Extract the [X, Y] coordinate from the center of the cell holding the provided text.  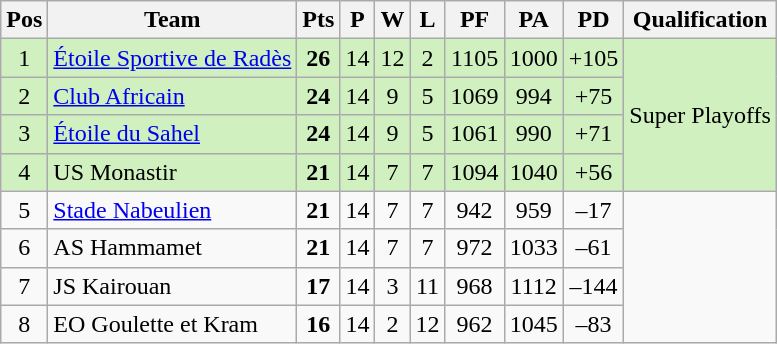
959 [534, 210]
4 [24, 172]
P [358, 20]
26 [318, 58]
Team [172, 20]
1040 [534, 172]
–17 [594, 210]
1033 [534, 248]
AS Hammamet [172, 248]
1105 [474, 58]
+75 [594, 96]
Étoile Sportive de Radès [172, 58]
Qualification [700, 20]
8 [24, 324]
1000 [534, 58]
Super Playoffs [700, 115]
962 [474, 324]
1 [24, 58]
+71 [594, 134]
–83 [594, 324]
994 [534, 96]
+105 [594, 58]
17 [318, 286]
942 [474, 210]
+56 [594, 172]
972 [474, 248]
US Monastir [172, 172]
1069 [474, 96]
Stade Nabeulien [172, 210]
Club Africain [172, 96]
16 [318, 324]
Pts [318, 20]
PA [534, 20]
–61 [594, 248]
–144 [594, 286]
Pos [24, 20]
1045 [534, 324]
968 [474, 286]
EO Goulette et Kram [172, 324]
W [392, 20]
990 [534, 134]
Étoile du Sahel [172, 134]
1094 [474, 172]
JS Kairouan [172, 286]
6 [24, 248]
L [428, 20]
11 [428, 286]
PF [474, 20]
1112 [534, 286]
PD [594, 20]
1061 [474, 134]
